Find where the given text appears and provide that cell's center as [X, Y] coordinate. 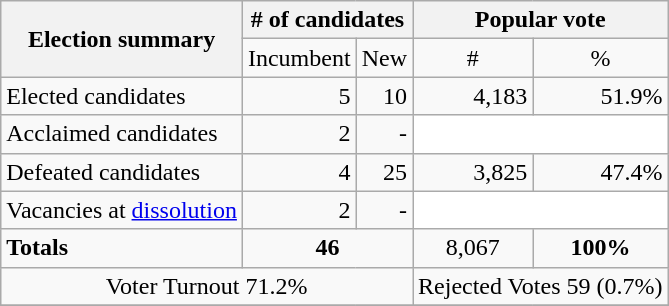
46 [327, 248]
Vacancies at dissolution [122, 210]
Elected candidates [122, 96]
5 [299, 96]
4,183 [473, 96]
Rejected Votes 59 (0.7%) [540, 286]
51.9% [600, 96]
Incumbent [299, 58]
New [384, 58]
47.4% [600, 172]
Voter Turnout 71.2% [207, 286]
Election summary [122, 39]
# [473, 58]
100% [600, 248]
3,825 [473, 172]
10 [384, 96]
Totals [122, 248]
% [600, 58]
# of candidates [327, 20]
4 [299, 172]
25 [384, 172]
Acclaimed candidates [122, 134]
8,067 [473, 248]
Popular vote [540, 20]
Defeated candidates [122, 172]
